Locate the cell with the specified text and output its [X, Y] center coordinate. 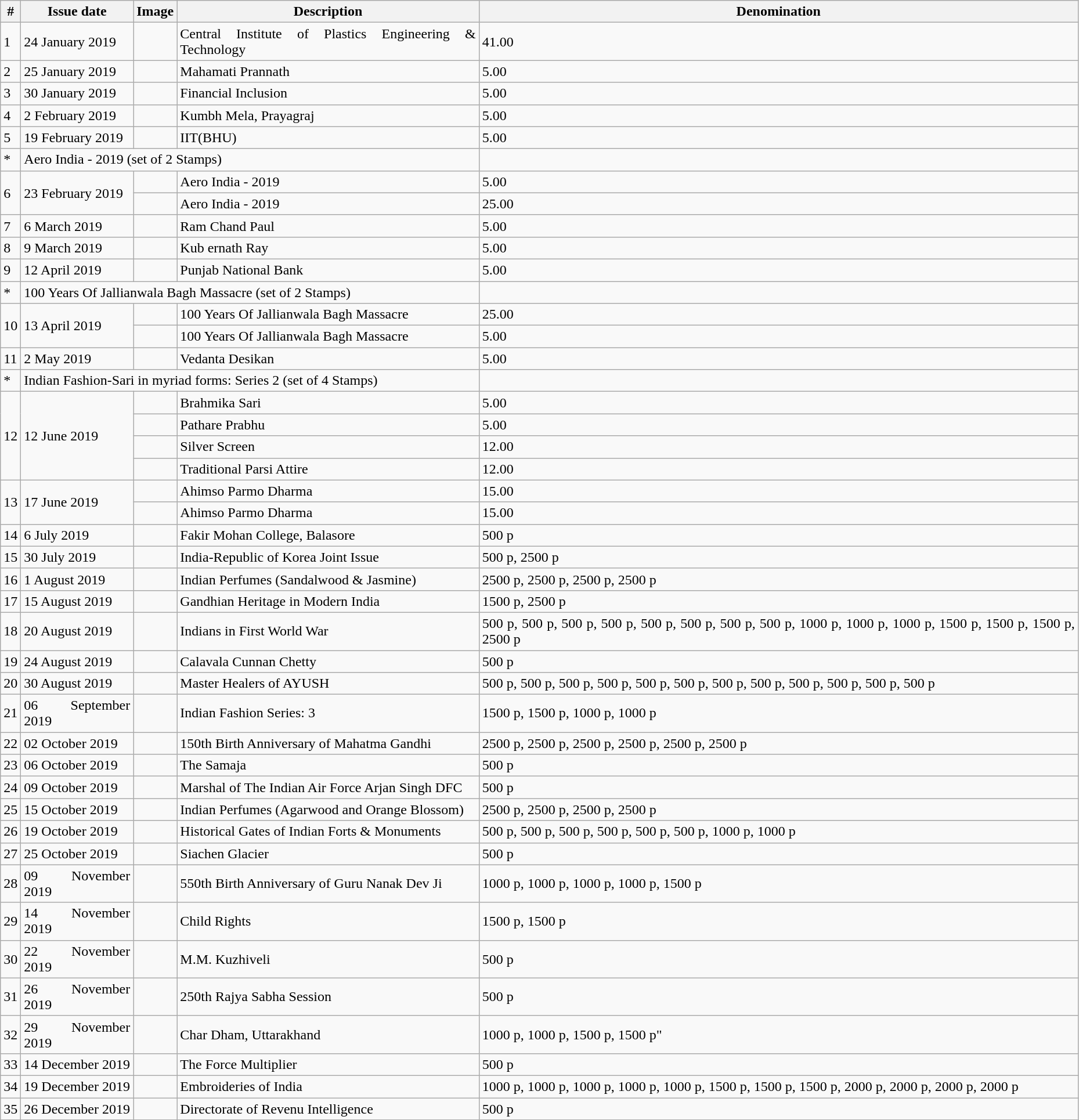
1500 p, 1500 p [778, 922]
Embroideries of India [328, 1086]
Indian Fashion-Sari in myriad forms: Series 2 (set of 4 Stamps) [250, 381]
02 October 2019 [77, 743]
6 July 2019 [77, 535]
32 [10, 1034]
500 p, 500 p, 500 p, 500 p, 500 p, 500 p, 1000 p, 1000 p [778, 832]
6 [10, 193]
Mahamati Prannath [328, 71]
500 p, 2500 p [778, 557]
Silver Screen [328, 447]
5 [10, 138]
24 August 2019 [77, 661]
25 January 2019 [77, 71]
1 August 2019 [77, 579]
28 [10, 883]
Indian Fashion Series: 3 [328, 714]
500 p, 500 p, 500 p, 500 p, 500 p, 500 p, 500 p, 500 p, 500 p, 500 p, 500 p, 500 p [778, 684]
35 [10, 1109]
15 October 2019 [77, 810]
2 [10, 71]
Kumbh Mela, Prayagraj [328, 115]
Punjab National Bank [328, 270]
24 January 2019 [77, 42]
IIT(BHU) [328, 138]
09 November 2019 [77, 883]
22 November 2019 [77, 959]
Indians in First World War [328, 631]
15 August 2019 [77, 601]
Historical Gates of Indian Forts & Monuments [328, 832]
7 [10, 226]
8 [10, 248]
Aero India - 2019 (set of 2 Stamps) [250, 160]
Marshal of The Indian Air Force Arjan Singh DFC [328, 787]
Pathare Prabhu [328, 425]
11 [10, 359]
500 p, 500 p, 500 p, 500 p, 500 p, 500 p, 500 p, 500 p, 1000 p, 1000 p, 1000 p, 1500 p, 1500 p, 1500 p, 2500 p [778, 631]
21 [10, 714]
1500 p, 1500 p, 1000 p, 1000 p [778, 714]
Indian Perfumes (Sandalwood & Jasmine) [328, 579]
30 [10, 959]
13 [10, 502]
4 [10, 115]
19 [10, 661]
India-Republic of Korea Joint Issue [328, 557]
Central Institute of Plastics Engineering & Technology [328, 42]
Traditional Parsi Attire [328, 469]
Child Rights [328, 922]
1000 p, 1000 p, 1000 p, 1000 p, 1500 p [778, 883]
17 [10, 601]
14 December 2019 [77, 1064]
Indian Perfumes (Agarwood and Orange Blossom) [328, 810]
41.00 [778, 42]
19 October 2019 [77, 832]
250th Rajya Sabha Session [328, 997]
06 September 2019 [77, 714]
Gandhian Heritage in Modern India [328, 601]
Char Dham, Uttarakhand [328, 1034]
14 November 2019 [77, 922]
# [10, 12]
30 July 2019 [77, 557]
6 March 2019 [77, 226]
Description [328, 12]
26 November 2019 [77, 997]
3 [10, 93]
Financial Inclusion [328, 93]
23 [10, 765]
29 November 2019 [77, 1034]
34 [10, 1086]
9 March 2019 [77, 248]
27 [10, 854]
22 [10, 743]
12 June 2019 [77, 436]
M.M. Kuzhiveli [328, 959]
The Samaja [328, 765]
20 [10, 684]
Siachen Glacier [328, 854]
25 [10, 810]
26 [10, 832]
1 [10, 42]
13 April 2019 [77, 326]
2500 p, 2500 p, 2500 p, 2500 p, 2500 p, 2500 p [778, 743]
23 February 2019 [77, 193]
9 [10, 270]
Kub ernath Ray [328, 248]
2 May 2019 [77, 359]
Fakir Mohan College, Balasore [328, 535]
Vedanta Desikan [328, 359]
Master Healers of AYUSH [328, 684]
17 June 2019 [77, 502]
09 October 2019 [77, 787]
Issue date [77, 12]
1500 p, 2500 p [778, 601]
2 February 2019 [77, 115]
150th Birth Anniversary of Mahatma Gandhi [328, 743]
26 December 2019 [77, 1109]
Brahmika Sari [328, 403]
Calavala Cunnan Chetty [328, 661]
19 December 2019 [77, 1086]
12 [10, 436]
18 [10, 631]
19 February 2019 [77, 138]
15 [10, 557]
24 [10, 787]
Denomination [778, 12]
25 October 2019 [77, 854]
1000 p, 1000 p, 1500 p, 1500 p" [778, 1034]
100 Years Of Jallianwala Bagh Massacre (set of 2 Stamps) [250, 292]
14 [10, 535]
10 [10, 326]
Image [156, 12]
550th Birth Anniversary of Guru Nanak Dev Ji [328, 883]
31 [10, 997]
1000 p, 1000 p, 1000 p, 1000 p, 1000 p, 1500 p, 1500 p, 1500 p, 2000 p, 2000 p, 2000 p, 2000 p [778, 1086]
The Force Multiplier [328, 1064]
33 [10, 1064]
12 April 2019 [77, 270]
30 August 2019 [77, 684]
20 August 2019 [77, 631]
30 January 2019 [77, 93]
Directorate of Revenu Intelligence [328, 1109]
16 [10, 579]
Ram Chand Paul [328, 226]
06 October 2019 [77, 765]
29 [10, 922]
